Search for the cell housing the specified text and yield its (X, Y) center coordinate. 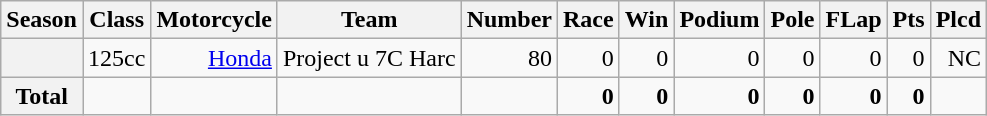
Total (42, 96)
Win (646, 20)
Motorcycle (214, 20)
Class (116, 20)
Pole (792, 20)
Season (42, 20)
Number (509, 20)
80 (509, 58)
125cc (116, 58)
Team (369, 20)
Project u 7C Harc (369, 58)
NC (958, 58)
FLap (854, 20)
Honda (214, 58)
Race (589, 20)
Pts (908, 20)
Plcd (958, 20)
Podium (720, 20)
